Detect which cell encompasses the target text, then output its (x, y) center coordinate. 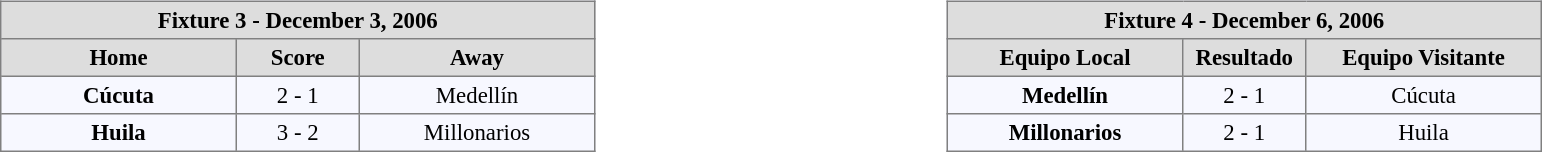
Home (119, 58)
3 - 2 (298, 133)
Score (298, 58)
Fixture 3 - December 3, 2006 (298, 20)
Resultado (1244, 58)
Away (477, 58)
Equipo Visitante (1424, 58)
Fixture 4 - December 6, 2006 (1244, 20)
Equipo Local (1065, 58)
